Search for the cell housing the specified text and yield its [X, Y] center coordinate. 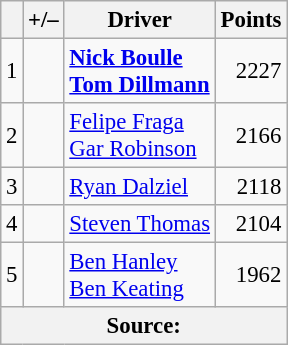
Ben Hanley Ben Keating [140, 276]
3 [12, 187]
4 [12, 224]
+/– [44, 20]
2104 [250, 224]
1962 [250, 276]
Points [250, 20]
2227 [250, 72]
2166 [250, 136]
Felipe Fraga Gar Robinson [140, 136]
Steven Thomas [140, 224]
Driver [140, 20]
2118 [250, 187]
2 [12, 136]
Ryan Dalziel [140, 187]
Nick Boulle Tom Dillmann [140, 72]
1 [12, 72]
5 [12, 276]
